Return the (X, Y) coordinate for the center point of the cell that contains the specified text.  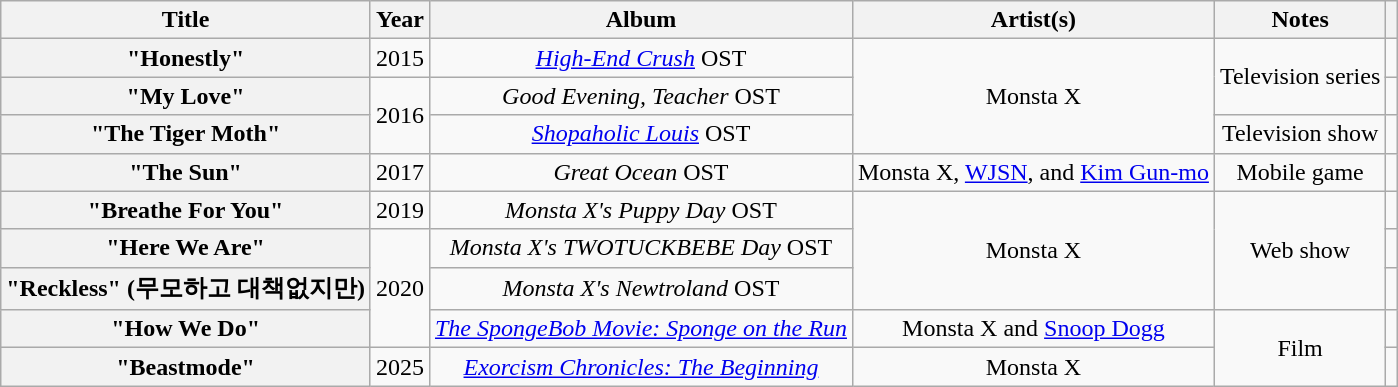
Film (1300, 348)
Title (186, 20)
Good Evening, Teacher OST (640, 96)
2017 (400, 172)
Monsta X, WJSN, and Kim Gun-mo (1033, 172)
Monsta X and Snoop Dogg (1033, 329)
Web show (1300, 250)
Great Ocean OST (640, 172)
"Here We Are" (186, 248)
High-End Crush OST (640, 58)
Monsta X's Newtroland OST (640, 288)
Mobile game (1300, 172)
Television series (1300, 77)
"Beastmode" (186, 367)
"Reckless" (무모하고 대책없지만) (186, 288)
2016 (400, 115)
"My Love" (186, 96)
Album (640, 20)
"Honestly" (186, 58)
Exorcism Chronicles: The Beginning (640, 367)
"The Sun" (186, 172)
"The Tiger Moth" (186, 134)
2019 (400, 210)
2025 (400, 367)
The SpongeBob Movie: Sponge on the Run (640, 329)
Television show (1300, 134)
2020 (400, 288)
Monsta X's Puppy Day OST (640, 210)
Year (400, 20)
Artist(s) (1033, 20)
"How We Do" (186, 329)
"Breathe For You" (186, 210)
Notes (1300, 20)
2015 (400, 58)
Shopaholic Louis OST (640, 134)
Monsta X's TWOTUCKBEBE Day OST (640, 248)
